Detect which cell encompasses the target text, then output its (X, Y) center coordinate. 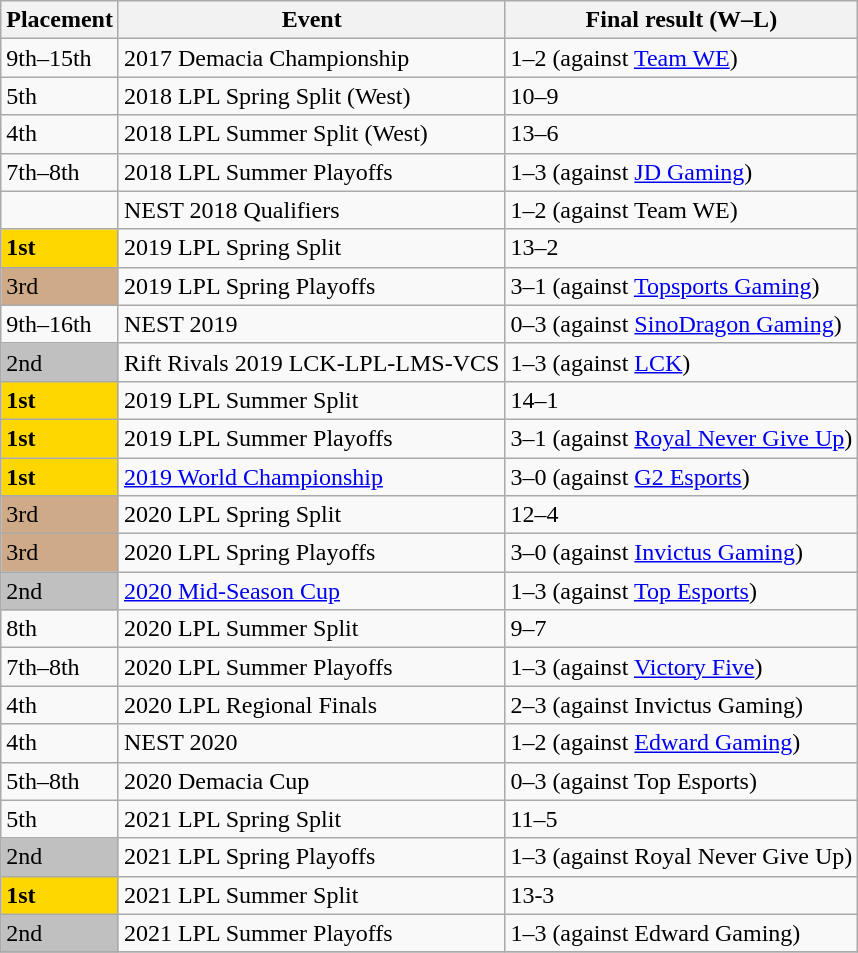
2019 LPL Summer Playoffs (311, 438)
3–0 (against G2 Esports) (682, 477)
3–0 (against Invictus Gaming) (682, 553)
2020 LPL Spring Split (311, 515)
2020 Demacia Cup (311, 781)
2021 LPL Summer Playoffs (311, 933)
2020 Mid-Season Cup (311, 591)
5th–8th (60, 781)
1–3 (against LCK) (682, 362)
0–3 (against SinoDragon Gaming) (682, 324)
13-3 (682, 895)
3–1 (against Topsports Gaming) (682, 286)
1–3 (against Edward Gaming) (682, 933)
1–3 (against JD Gaming) (682, 172)
2021 LPL Spring Split (311, 819)
NEST 2020 (311, 743)
14–1 (682, 400)
9th–15th (60, 58)
2019 World Championship (311, 477)
2017 Demacia Championship (311, 58)
1–3 (against Royal Never Give Up) (682, 857)
2020 LPL Regional Finals (311, 705)
1–3 (against Top Esports) (682, 591)
2021 LPL Spring Playoffs (311, 857)
11–5 (682, 819)
9–7 (682, 629)
13–2 (682, 248)
2020 LPL Spring Playoffs (311, 553)
2019 LPL Spring Split (311, 248)
2021 LPL Summer Split (311, 895)
2020 LPL Summer Split (311, 629)
12–4 (682, 515)
Placement (60, 20)
10–9 (682, 96)
2018 LPL Spring Split (West) (311, 96)
2019 LPL Summer Split (311, 400)
3–1 (against Royal Never Give Up) (682, 438)
2018 LPL Summer Split (West) (311, 134)
2019 LPL Spring Playoffs (311, 286)
Final result (W–L) (682, 20)
2020 LPL Summer Playoffs (311, 667)
Rift Rivals 2019 LCK-LPL-LMS-VCS (311, 362)
1–2 (against Edward Gaming) (682, 743)
NEST 2019 (311, 324)
1–3 (against Victory Five) (682, 667)
9th–16th (60, 324)
0–3 (against Top Esports) (682, 781)
2–3 (against Invictus Gaming) (682, 705)
Event (311, 20)
8th (60, 629)
NEST 2018 Qualifiers (311, 210)
2018 LPL Summer Playoffs (311, 172)
13–6 (682, 134)
